Find where the given text appears and provide that cell's center as [x, y] coordinate. 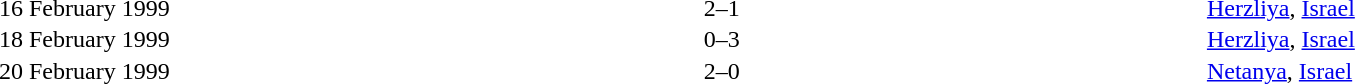
0–3 [722, 39]
